Determine the (X, Y) coordinate at the center of the cell enclosing the given text.  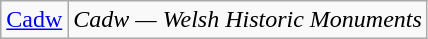
Cadw (34, 20)
Cadw — Welsh Historic Monuments (248, 20)
